Return (X, Y) of the center of cell containing provided text 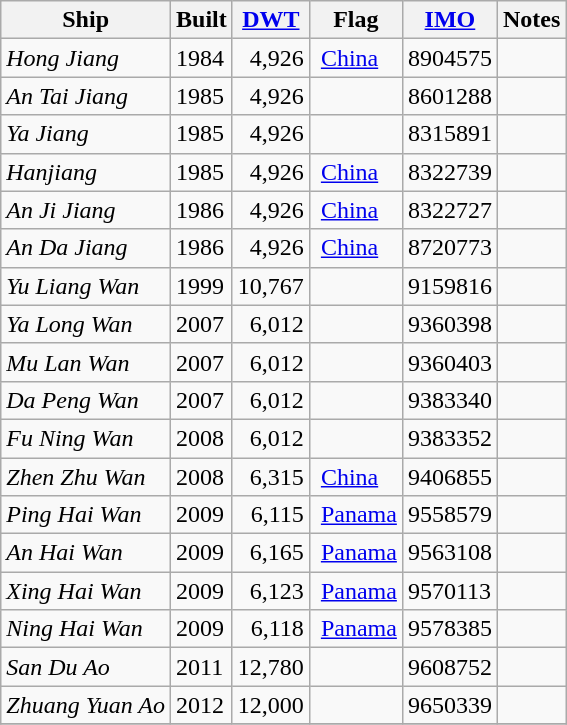
8720773 (450, 248)
Mu Lan Wan (86, 362)
9650339 (450, 705)
8322739 (450, 172)
6,165 (270, 553)
2011 (202, 667)
9570113 (450, 591)
IMO (450, 20)
9406855 (450, 477)
Fu Ning Wan (86, 438)
An Da Jiang (86, 248)
Flag (356, 20)
8322727 (450, 210)
9578385 (450, 629)
6,118 (270, 629)
1999 (202, 286)
Ship (86, 20)
12,000 (270, 705)
Zhen Zhu Wan (86, 477)
9360398 (450, 324)
9558579 (450, 515)
Xing Hai Wan (86, 591)
Zhuang Yuan Ao (86, 705)
8315891 (450, 134)
Hong Jiang (86, 58)
9608752 (450, 667)
An Hai Wan (86, 553)
Notes (531, 20)
8601288 (450, 96)
San Du Ao (86, 667)
Yu Liang Wan (86, 286)
6,123 (270, 591)
9360403 (450, 362)
Ya Long Wan (86, 324)
6,315 (270, 477)
12,780 (270, 667)
Ping Hai Wan (86, 515)
1984 (202, 58)
9159816 (450, 286)
6,115 (270, 515)
9383340 (450, 400)
Hanjiang (86, 172)
9383352 (450, 438)
DWT (270, 20)
2012 (202, 705)
9563108 (450, 553)
Da Peng Wan (86, 400)
8904575 (450, 58)
Ning Hai Wan (86, 629)
Built (202, 20)
An Ji Jiang (86, 210)
10,767 (270, 286)
Ya Jiang (86, 134)
An Tai Jiang (86, 96)
